Find where the given text appears and provide that cell's center as [X, Y] coordinate. 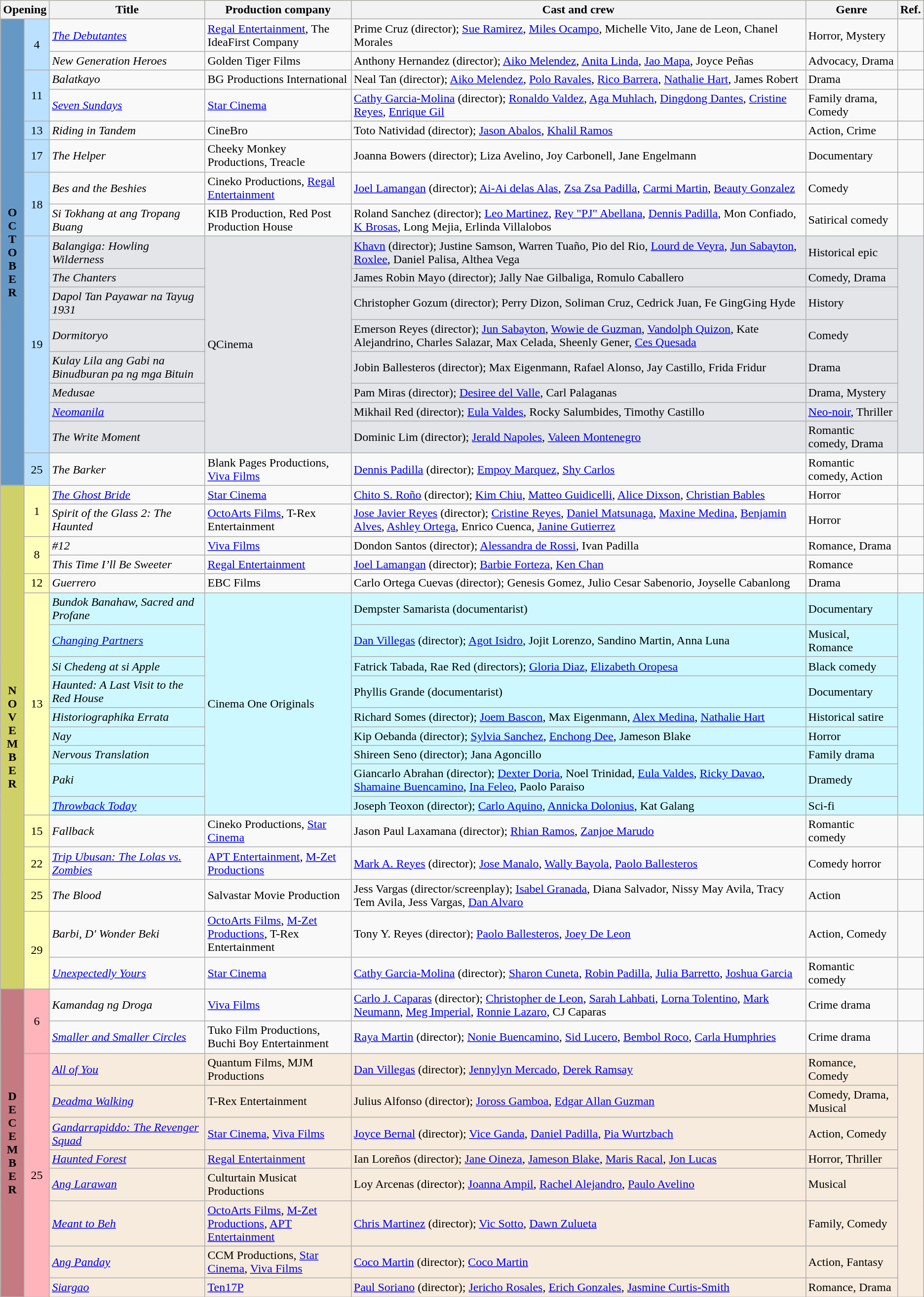
Comedy horror [851, 863]
Balatkayo [127, 79]
Sci-fi [851, 806]
Dapol Tan Payawar na Tayug 1931 [127, 303]
15 [37, 831]
Opening [25, 10]
Action, Fantasy [851, 1262]
Mark A. Reyes (director); Jose Manalo, Wally Bayola, Paolo Ballesteros [578, 863]
Dennis Padilla (director); Empoy Marquez, Shy Carlos [578, 469]
Salvastar Movie Production [278, 896]
Deadma Walking [127, 1101]
Family drama, Comedy [851, 105]
Romantic comedy, Action [851, 469]
OCTOBER [13, 252]
Golden Tiger Films [278, 61]
Prime Cruz (director); Sue Ramirez, Miles Ocampo, Michelle Vito, Jane de Leon, Chanel Morales [578, 36]
Shireen Seno (director); Jana Agoncillo [578, 755]
Medusae [127, 393]
Ang Panday [127, 1262]
Dormitoryo [127, 335]
Riding in Tandem [127, 130]
Nervous Translation [127, 755]
Paul Soriano (director); Jericho Rosales, Erich Gonzales, Jasmine Curtis-Smith [578, 1288]
Dominic Lim (director); Jerald Napoles, Valeen Montenegro [578, 437]
Dan Villegas (director); Jennylyn Mercado, Derek Ramsay [578, 1069]
Star Cinema, Viva Films [278, 1134]
Si Tokhang at ang Tropang Buang [127, 220]
EBC Films [278, 583]
Regal Entertainment, The IdeaFirst Company [278, 36]
Christopher Gozum (director); Perry Dizon, Soliman Cruz, Cedrick Juan, Fe GingGing Hyde [578, 303]
Cineko Productions, Regal Entertainment [278, 188]
Ian Loreños (director); Jane Oineza, Jameson Blake, Maris Racal, Jon Lucas [578, 1159]
The Write Moment [127, 437]
Musical, Romance [851, 641]
All of You [127, 1069]
Horror, Thriller [851, 1159]
Richard Somes (director); Joem Bascon, Max Eigenmann, Alex Medina, Nathalie Hart [578, 717]
NOVEMBER [13, 737]
Bes and the Beshies [127, 188]
Advocacy, Drama [851, 61]
Neomanila [127, 412]
8 [37, 555]
James Robin Mayo (director); Jally Nae Gilbaliga, Romulo Caballero [578, 277]
Ref. [910, 10]
Neal Tan (director); Aiko Melendez, Polo Ravales, Rico Barrera, Nathalie Hart, James Robert [578, 79]
Loy Arcenas (director); Joanna Ampil, Rachel Alejandro, Paulo Avelino [578, 1184]
Fallback [127, 831]
Julius Alfonso (director); Joross Gamboa, Edgar Allan Guzman [578, 1101]
Neo-noir, Thriller [851, 412]
APT Entertainment, M-Zet Productions [278, 863]
Tony Y. Reyes (director); Paolo Ballesteros, Joey De Leon [578, 934]
Comedy, Drama [851, 277]
Khavn (director); Justine Samson, Warren Tuaño, Pio del Rio, Lourd de Veyra, Jun Sabayton, Roxlee, Daniel Palisa, Althea Vega [578, 252]
Kulay Lila ang Gabi na Binudburan pa ng mga Bituin [127, 367]
Horror, Mystery [851, 36]
Joanna Bowers (director); Liza Avelino, Joy Carbonell, Jane Engelmann [578, 156]
Coco Martin (director); Coco Martin [578, 1262]
Cineko Productions, Star Cinema [278, 831]
Historiographika Errata [127, 717]
Family, Comedy [851, 1223]
Culturtain Musicat Productions [278, 1184]
Phyllis Grande (documentarist) [578, 691]
Joseph Teoxon (director); Carlo Aquino, Annicka Dolonius, Kat Galang [578, 806]
The Debutantes [127, 36]
Roland Sanchez (director); Leo Martinez, Rey "PJ" Abellana, Dennis Padilla, Mon Confiado, K Brosas, Long Mejia, Erlinda Villalobos [578, 220]
CCM Productions, Star Cinema, Viva Films [278, 1262]
Drama, Mystery [851, 393]
Raya Martin (director); Nonie Buencamino, Sid Lucero, Bembol Roco, Carla Humphries [578, 1037]
Pam Miras (director); Desiree del Valle, Carl Palaganas [578, 393]
Romance, Comedy [851, 1069]
Kamandag ng Droga [127, 1005]
Blank Pages Productions, Viva Films [278, 469]
Cast and crew [578, 10]
4 [37, 44]
The Barker [127, 469]
This Time I’ll Be Sweeter [127, 564]
Bundok Banahaw, Sacred and Profane [127, 608]
Changing Partners [127, 641]
The Helper [127, 156]
Spirit of the Glass 2: The Haunted [127, 520]
Tuko Film Productions, Buchi Boy Entertainment [278, 1037]
Family drama [851, 755]
Seven Sundays [127, 105]
Fatrick Tabada, Rae Red (directors); Gloria Diaz, Elizabeth Oropesa [578, 666]
Cinema One Originals [278, 704]
Chris Martinez (director); Vic Sotto, Dawn Zulueta [578, 1223]
Giancarlo Abrahan (director); Dexter Doria, Noel Trinidad, Eula Valdes, Ricky Davao, Shamaine Buencamino, Ina Feleo, Paolo Paraiso [578, 780]
Trip Ubusan: The Lolas vs. Zombies [127, 863]
Comedy, Drama, Musical [851, 1101]
Historical epic [851, 252]
6 [37, 1021]
The Ghost Bride [127, 495]
Carlo J. Caparas (director); Christopher de Leon, Sarah Lahbati, Lorna Tolentino, Mark Neumann, Meg Imperial, Ronnie Lazaro, CJ Caparas [578, 1005]
Action, Crime [851, 130]
OctoArts Films, M-Zet Productions, T-Rex Entertainment [278, 934]
12 [37, 583]
18 [37, 204]
Paki [127, 780]
New Generation Heroes [127, 61]
BG Productions International [278, 79]
OctoArts Films, M-Zet Productions, APT Entertainment [278, 1223]
Throwback Today [127, 806]
Joyce Bernal (director); Vice Ganda, Daniel Padilla, Pia Wurtzbach [578, 1134]
Cathy Garcia-Molina (director); Sharon Cuneta, Robin Padilla, Julia Barretto, Joshua Garcia [578, 973]
Mikhail Red (director); Eula Valdes, Rocky Salumbides, Timothy Castillo [578, 412]
Anthony Hernandez (director); Aiko Melendez, Anita Linda, Jao Mapa, Joyce Peñas [578, 61]
Meant to Beh [127, 1223]
Ang Larawan [127, 1184]
History [851, 303]
Genre [851, 10]
Kip Oebanda (director); Sylvia Sanchez, Enchong Dee, Jameson Blake [578, 736]
Cheeky Monkey Productions, Treacle [278, 156]
29 [37, 950]
Toto Natividad (director); Jason Abalos, Khalil Ramos [578, 130]
#12 [127, 546]
Jason Paul Laxamana (director); Rhian Ramos, Zanjoe Marudo [578, 831]
Quantum Films, MJM Productions [278, 1069]
Production company [278, 10]
Dondon Santos (director); Alessandra de Rossi, Ivan Padilla [578, 546]
Title [127, 10]
Guerrero [127, 583]
Romantic comedy, Drama [851, 437]
Jobin Ballesteros (director); Max Eigenmann, Rafael Alonso, Jay Castillo, Frida Fridur [578, 367]
T-Rex Entertainment [278, 1101]
Emerson Reyes (director); Jun Sabayton, Wowie de Guzman, Vandolph Quizon, Kate Alejandrino, Charles Salazar, Max Celada, Sheenly Gener, Ces Quesada [578, 335]
Joel Lamangan (director); Ai-Ai delas Alas, Zsa Zsa Padilla, Carmi Martin, Beauty Gonzalez [578, 188]
Jess Vargas (director/screenplay); Isabel Granada, Diana Salvador, Nissy May Avila, Tracy Tem Avila, Jess Vargas, Dan Alvaro [578, 896]
Joel Lamangan (director); Barbie Forteza, Ken Chan [578, 564]
Action [851, 896]
Barbi, D' Wonder Beki [127, 934]
Haunted: A Last Visit to the Red House [127, 691]
Jose Javier Reyes (director); Cristine Reyes, Daniel Matsunaga, Maxine Medina, Benjamin Alves, Ashley Ortega, Enrico Cuenca, Janine Gutierrez [578, 520]
Black comedy [851, 666]
Nay [127, 736]
Musical [851, 1184]
Siargao [127, 1288]
DECEMBER [13, 1143]
Balangiga: Howling Wilderness [127, 252]
Dempster Samarista (documentarist) [578, 608]
Carlo Ortega Cuevas (director); Genesis Gomez, Julio Cesar Sabenorio, Joyselle Cabanlong [578, 583]
Ten17P [278, 1288]
Dramedy [851, 780]
Dan Villegas (director); Agot Isidro, Jojit Lorenzo, Sandino Martin, Anna Luna [578, 641]
Haunted Forest [127, 1159]
Romance [851, 564]
KIB Production, Red Post Production House [278, 220]
1 [37, 511]
17 [37, 156]
Unexpectedly Yours [127, 973]
Satirical comedy [851, 220]
19 [37, 345]
Gandarrapiddo: The Revenger Squad [127, 1134]
OctoArts Films, T-Rex Entertainment [278, 520]
Si Chedeng at si Apple [127, 666]
CineBro [278, 130]
Cathy Garcia-Molina (director); Ronaldo Valdez, Aga Muhlach, Dingdong Dantes, Cristine Reyes, Enrique Gil [578, 105]
Historical satire [851, 717]
22 [37, 863]
Smaller and Smaller Circles [127, 1037]
The Chanters [127, 277]
The Blood [127, 896]
11 [37, 96]
QCinema [278, 345]
Chito S. Roño (director); Kim Chiu, Matteo Guidicelli, Alice Dixson, Christian Bables [578, 495]
